Determine the (X, Y) coordinate at the center of the cell enclosing the given text.  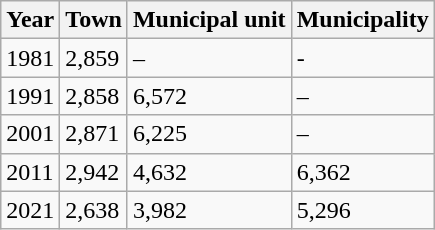
2011 (30, 172)
- (362, 58)
2,871 (94, 134)
3,982 (209, 210)
4,632 (209, 172)
Town (94, 20)
5,296 (362, 210)
2,858 (94, 96)
6,362 (362, 172)
Municipality (362, 20)
2021 (30, 210)
2,942 (94, 172)
2001 (30, 134)
1991 (30, 96)
Year (30, 20)
6,572 (209, 96)
1981 (30, 58)
2,638 (94, 210)
2,859 (94, 58)
6,225 (209, 134)
Municipal unit (209, 20)
